Extract the [X, Y] coordinate from the center of the cell holding the provided text.  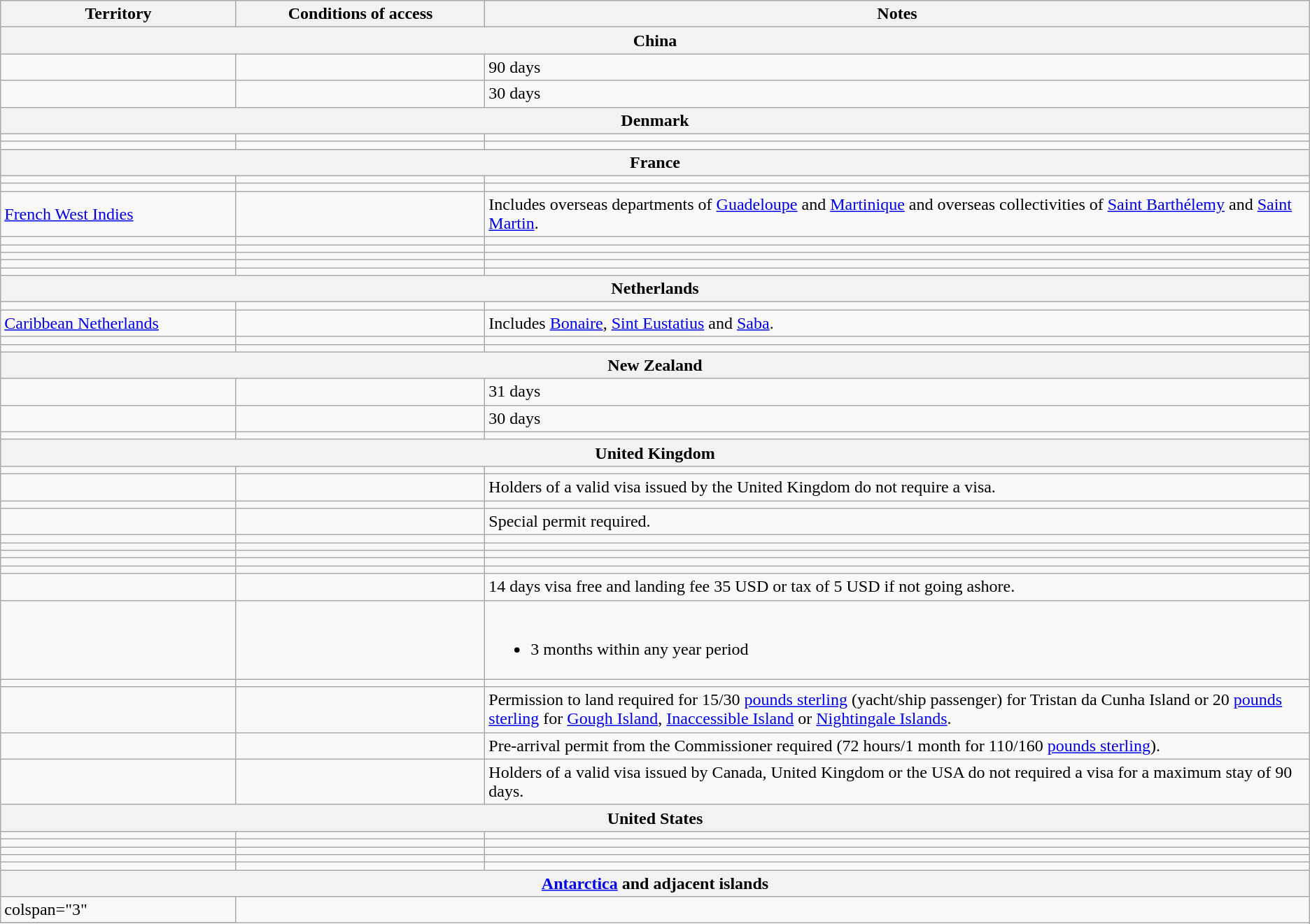
14 days visa free and landing fee 35 USD or tax of 5 USD if not going ashore. [897, 587]
Denmark [655, 120]
Includes overseas departments of Guadeloupe and Martinique and overseas collectivities of Saint Barthélemy and Saint Martin. [897, 214]
3 months within any year period [897, 639]
United States [655, 818]
Includes Bonaire, Sint Eustatius and Saba. [897, 323]
colspan="3" [119, 910]
Special permit required. [897, 522]
Conditions of access [360, 14]
Holders of a valid visa issued by Canada, United Kingdom or the USA do not required a visa for a maximum stay of 90 days. [897, 782]
Notes [897, 14]
Holders of a valid visa issued by the United Kingdom do not require a visa. [897, 487]
Caribbean Netherlands [119, 323]
United Kingdom [655, 453]
New Zealand [655, 365]
Netherlands [655, 289]
Pre-arrival permit from the Commissioner required (72 hours/1 month for 110/160 pounds sterling). [897, 746]
China [655, 41]
French West Indies [119, 214]
France [655, 162]
90 days [897, 67]
Territory [119, 14]
Antarctica and adjacent islands [655, 883]
31 days [897, 392]
